Pinpoint the cell where the given text exists, returning its [x, y] midpoint coordinate. 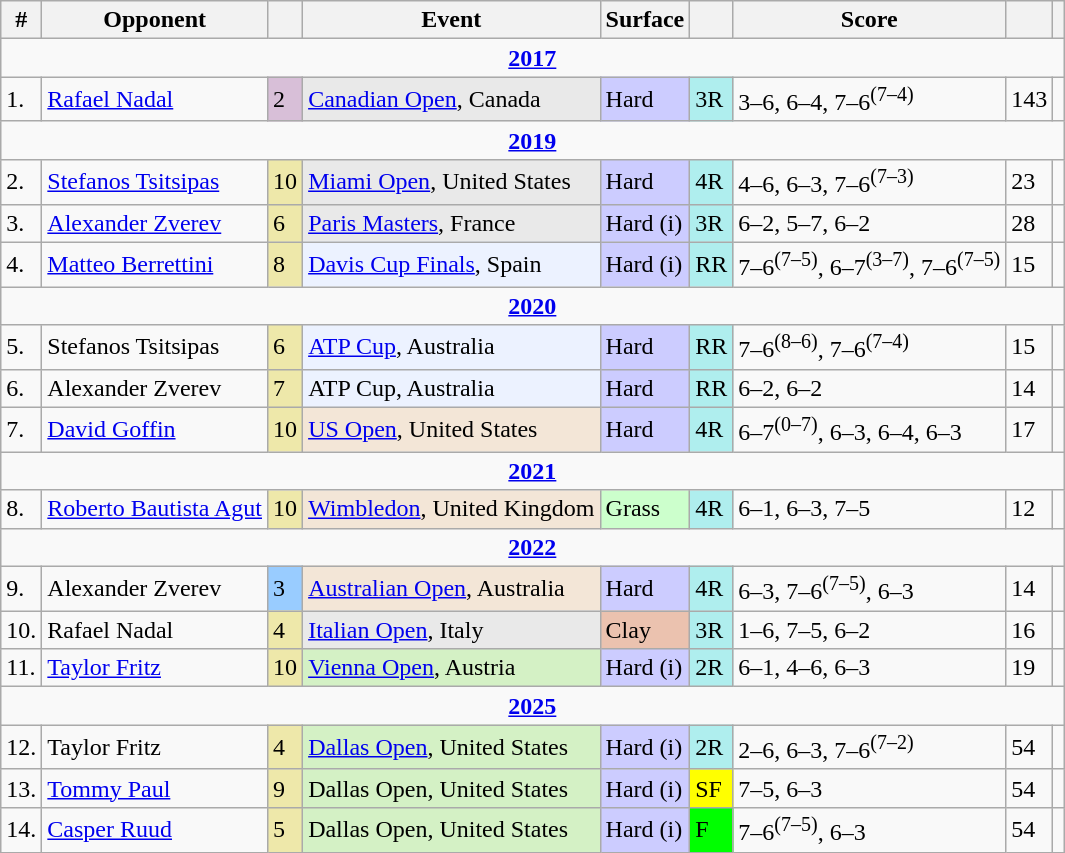
F [712, 830]
Canadian Open, Canada [452, 100]
7–6(7–5), 6–3 [870, 830]
12. [22, 748]
Score [870, 20]
8 [286, 264]
Casper Ruud [155, 830]
5 [286, 830]
1. [22, 100]
143 [1030, 100]
19 [1030, 668]
13. [22, 788]
7–6(8–6), 7–6(7–4) [870, 348]
2021 [532, 471]
2. [22, 182]
23 [1030, 182]
Surface [645, 20]
US Open, United States [452, 430]
9 [286, 788]
9. [22, 588]
6–2, 5–7, 6–2 [870, 223]
11. [22, 668]
2017 [532, 58]
Australian Open, Australia [452, 588]
Miami Open, United States [452, 182]
7–6(7–5), 6–7(3–7), 7–6(7–5) [870, 264]
2022 [532, 547]
12 [1030, 509]
5. [22, 348]
6–7(0–7), 6–3, 6–4, 6–3 [870, 430]
3–6, 6–4, 7–6(7–4) [870, 100]
6. [22, 388]
7 [286, 388]
2019 [532, 140]
Wimbledon, United Kingdom [452, 509]
1–6, 7–5, 6–2 [870, 630]
16 [1030, 630]
6–3, 7–6(7–5), 6–3 [870, 588]
Roberto Bautista Agut [155, 509]
Grass [645, 509]
Clay [645, 630]
2020 [532, 306]
# [22, 20]
Opponent [155, 20]
7–5, 6–3 [870, 788]
6–2, 6–2 [870, 388]
Tommy Paul [155, 788]
8. [22, 509]
4–6, 6–3, 7–6(7–3) [870, 182]
Vienna Open, Austria [452, 668]
Davis Cup Finals, Spain [452, 264]
3. [22, 223]
2 [286, 100]
Matteo Berrettini [155, 264]
2–6, 6–3, 7–6(7–2) [870, 748]
3 [286, 588]
6–1, 6–3, 7–5 [870, 509]
28 [1030, 223]
10. [22, 630]
4. [22, 264]
Italian Open, Italy [452, 630]
6–1, 4–6, 6–3 [870, 668]
14. [22, 830]
2025 [532, 706]
17 [1030, 430]
SF [712, 788]
David Goffin [155, 430]
Event [452, 20]
7. [22, 430]
Paris Masters, France [452, 223]
